Output the (X, Y) coordinate of the center of the cell containing the given text.  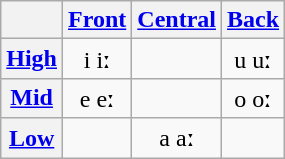
a aː (177, 138)
Low (32, 138)
u uː (254, 59)
Back (254, 20)
i iː (98, 59)
e eː (98, 98)
o oː (254, 98)
Front (98, 20)
High (32, 59)
Central (177, 20)
Mid (32, 98)
